Return (X, Y) of the center of cell containing provided text 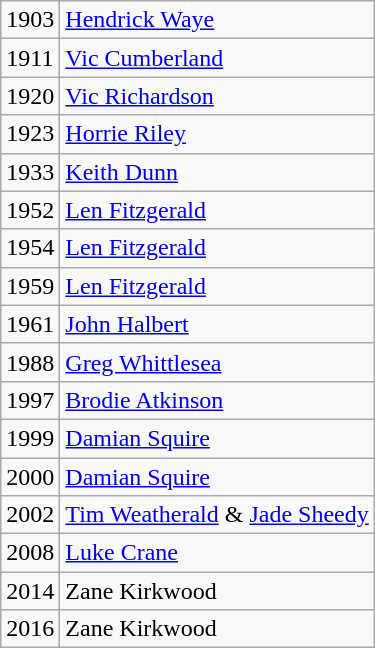
1959 (30, 286)
1954 (30, 248)
1997 (30, 400)
2002 (30, 515)
Horrie Riley (217, 134)
Keith Dunn (217, 172)
1903 (30, 20)
1933 (30, 172)
Vic Cumberland (217, 58)
1988 (30, 362)
2000 (30, 477)
Tim Weatherald & Jade Sheedy (217, 515)
1961 (30, 324)
Greg Whittlesea (217, 362)
2014 (30, 591)
2008 (30, 553)
1920 (30, 96)
1999 (30, 438)
Brodie Atkinson (217, 400)
1923 (30, 134)
Vic Richardson (217, 96)
Luke Crane (217, 553)
2016 (30, 629)
1952 (30, 210)
Hendrick Waye (217, 20)
John Halbert (217, 324)
1911 (30, 58)
